Extract the [x, y] coordinate from the center of the cell holding the provided text.  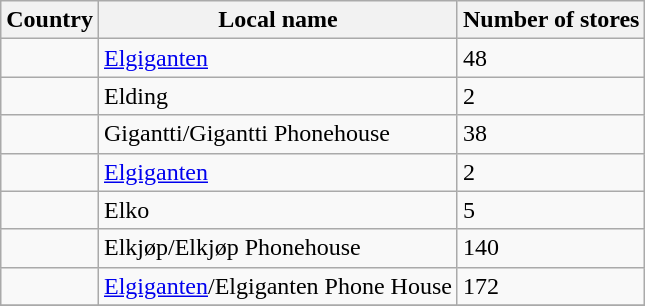
Elgiganten/Elgiganten Phone House [278, 286]
Elko [278, 210]
5 [551, 210]
48 [551, 58]
172 [551, 286]
Gigantti/Gigantti Phonehouse [278, 134]
Local name [278, 20]
140 [551, 248]
38 [551, 134]
Country [50, 20]
Elding [278, 96]
Number of stores [551, 20]
Elkjøp/Elkjøp Phonehouse [278, 248]
